From the cell containing the given text, extract its center point as [X, Y] coordinate. 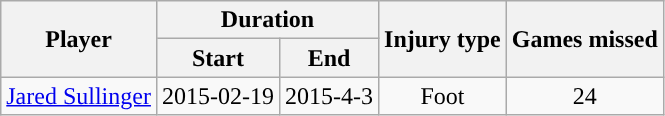
2015-4-3 [328, 96]
Jared Sullinger [79, 96]
2015-02-19 [218, 96]
Duration [267, 20]
Player [79, 39]
24 [584, 96]
Foot [443, 96]
Start [218, 58]
End [328, 58]
Games missed [584, 39]
Injury type [443, 39]
